Determine the (X, Y) coordinate at the center of the cell enclosing the given text.  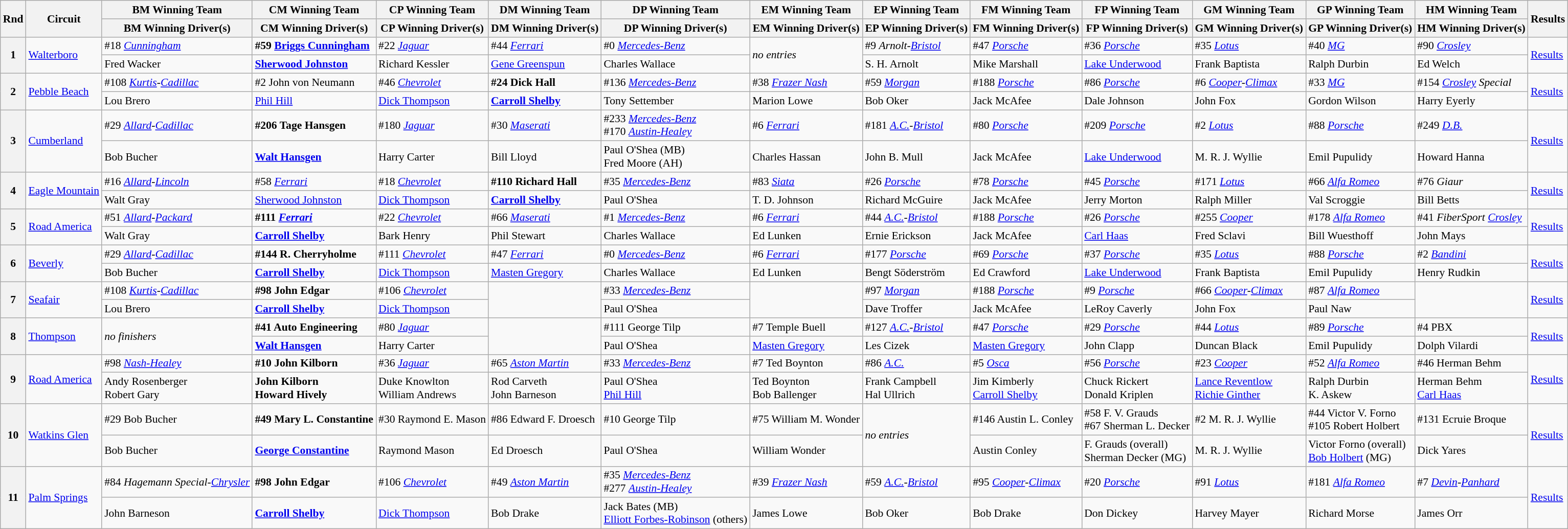
Dolph Vilardi (1471, 346)
#87 Alfa Romeo (1360, 291)
EM Winning Team (806, 10)
Les Cizek (916, 346)
GP Winning Driver(s) (1360, 28)
#89 Porsche (1360, 327)
EM Winning Driver(s) (806, 28)
Jerry Morton (1137, 200)
GP Winning Team (1360, 10)
HM Winning Driver(s) (1471, 28)
#2 John von Neumann (314, 83)
Charles Hassan (806, 156)
#41 FiberSport Crosley (1471, 218)
CM Winning Team (314, 10)
Howard Hanna (1471, 156)
#49 Aston Martin (545, 481)
9 (13, 379)
FP Winning Driver(s) (1137, 28)
#58 F. V. Grauds#67 Sherman L. Decker (1137, 419)
Marion Lowe (806, 101)
#38 Frazer Nash (806, 83)
#29 Bob Bucher (177, 419)
#44 Ferrari (545, 46)
Duncan Black (1249, 346)
T. D. Johnson (806, 200)
#7 Ted Boynton (806, 363)
#37 Porsche (1137, 255)
#6 Cooper-Climax (1249, 83)
Richard Kessler (432, 64)
GM Winning Team (1249, 10)
#30 Maserati (545, 126)
Paul O'Shea (MB) Fred Moore (AH) (675, 156)
#131 Ecruie Broque (1471, 419)
BM Winning Team (177, 10)
#97 Morgan (916, 291)
#180 Jaguar (432, 126)
S. H. Arnolt (916, 64)
#1 Mercedes-Benz (675, 218)
Ernie Erickson (916, 236)
Ralph Durbin K. Askew (1360, 388)
#35 Mercedes-Benz#277 Austin-Healey (675, 481)
#91 Lotus (1249, 481)
#136 Mercedes-Benz (675, 83)
#52 Alfa Romeo (1360, 363)
John Barneson (177, 513)
HM Winning Team (1471, 10)
Paul Naw (1360, 309)
Bill Betts (1471, 200)
#59 Briggs Cunningham (314, 46)
#58 Ferrari (314, 181)
#44 A.C.-Bristol (916, 218)
#249 D.B. (1471, 126)
#66 Alfa Romeo (1360, 181)
#86 Edward F. Droesch (545, 419)
EP Winning Team (916, 10)
#9 Porsche (1137, 291)
Dale Johnson (1137, 101)
Raymond Mason (432, 451)
#144 R. Cherryholme (314, 255)
#23 Cooper (1249, 363)
Harvey Mayer (1249, 513)
DM Winning Team (545, 10)
#255 Cooper (1249, 218)
James Lowe (806, 513)
Fred Wacker (177, 64)
#41 Auto Engineering (314, 327)
CM Winning Driver(s) (314, 28)
#36 Porsche (1137, 46)
Walterboro (63, 55)
#233 Mercedes-Benz#170 Austin-Healey (675, 126)
Bill Wuesthoff (1360, 236)
CP Winning Driver(s) (432, 28)
Cumberland (63, 141)
#111 Ferrari (314, 218)
Watkins Glen (63, 435)
George Constantine (314, 451)
#2 Bandini (1471, 255)
Thompson (63, 336)
5 (13, 227)
#181 A.C.-Bristol (916, 126)
Palm Springs (63, 497)
Val Scroggie (1360, 200)
Phil Hill (314, 101)
Carl Haas (1137, 236)
#2 Lotus (1249, 126)
#80 Jaguar (432, 327)
#20 Porsche (1137, 481)
Mike Marshall (1026, 64)
John Mays (1471, 236)
#83 Siata (806, 181)
#22 Jaguar (432, 46)
Circuit (63, 18)
#181 Alfa Romeo (1360, 481)
Pebble Beach (63, 92)
#7 Temple Buell (806, 327)
6 (13, 264)
Ralph Durbin (1360, 64)
#178 Alfa Romeo (1360, 218)
1 (13, 55)
#4 PBX (1471, 327)
CP Winning Team (432, 10)
#65 Aston Martin (545, 363)
Ted Boynton Bob Ballenger (806, 388)
no finishers (177, 336)
Jim Kimberly Carroll Shelby (1026, 388)
Rnd (13, 18)
FM Winning Driver(s) (1026, 28)
Bill Lloyd (545, 156)
#75 William M. Wonder (806, 419)
10 (13, 435)
BM Winning Driver(s) (177, 28)
Bengt Söderström (916, 272)
#10 George Tilp (675, 419)
Beverly (63, 264)
#146 Austin L. Conley (1026, 419)
John Clapp (1137, 346)
#44 Lotus (1249, 327)
#16 Allard-Lincoln (177, 181)
Jack Bates (MB) Elliott Forbes-Robinson (others) (675, 513)
John Kilborn Howard Hively (314, 388)
#209 Porsche (1137, 126)
#66 Maserati (545, 218)
#45 Porsche (1137, 181)
Ed Welch (1471, 64)
#46 Herman Behm (1471, 363)
#110 Richard Hall (545, 181)
3 (13, 141)
Fred Sclavi (1249, 236)
Victor Forno (overall) Bob Holbert (MG) (1360, 451)
Richard McGuire (916, 200)
Don Dickey (1137, 513)
Richard Morse (1360, 513)
#7 Devin-Panhard (1471, 481)
Harry Eyerly (1471, 101)
#51 Allard-Packard (177, 218)
#46 Chevrolet (432, 83)
FP Winning Team (1137, 10)
#5 Osca (1026, 363)
Gene Greenspun (545, 64)
8 (13, 336)
LeRoy Caverly (1137, 309)
#98 Nash-Healey (177, 363)
Frank Campbell Hal Ullrich (916, 388)
#18 Cunningham (177, 46)
7 (13, 300)
Dave Troffer (916, 309)
#40 MG (1360, 46)
#86 Porsche (1137, 83)
4 (13, 190)
#47 Ferrari (545, 255)
Dick Yares (1471, 451)
#22 Chevrolet (432, 218)
#18 Chevrolet (432, 181)
Lance Reventlow Richie Ginther (1249, 388)
#29 Porsche (1137, 327)
EP Winning Driver(s) (916, 28)
#111 Chevrolet (432, 255)
#95 Cooper-Climax (1026, 481)
Phil Stewart (545, 236)
William Wonder (806, 451)
Andy Rosenberger Robert Gary (177, 388)
#59 A.C.-Bristol (916, 481)
Chuck Rickert Donald Kriplen (1137, 388)
#33 MG (1360, 83)
DP Winning Driver(s) (675, 28)
Ralph Miller (1249, 200)
#49 Mary L. Constantine (314, 419)
#177 Porsche (916, 255)
#56 Porsche (1137, 363)
#2 M. R. J. Wyllie (1249, 419)
#127 A.C.-Bristol (916, 327)
2 (13, 92)
Seafair (63, 300)
#24 Dick Hall (545, 83)
GM Winning Driver(s) (1249, 28)
#84 Hagemann Special-Chrysler (177, 481)
#30 Raymond E. Mason (432, 419)
DM Winning Driver(s) (545, 28)
#76 Giaur (1471, 181)
#206 Tage Hansgen (314, 126)
James Orr (1471, 513)
John B. Mull (916, 156)
#69 Porsche (1026, 255)
Ed Droesch (545, 451)
#10 John Kilborn (314, 363)
#171 Lotus (1249, 181)
Henry Rudkin (1471, 272)
Duke Knowlton William Andrews (432, 388)
Rod Carveth John Barneson (545, 388)
#154 Crosley Special (1471, 83)
Ed Crawford (1026, 272)
F. Grauds (overall) Sherman Decker (MG) (1137, 451)
#35 Mercedes-Benz (675, 181)
#86 A.C. (916, 363)
DP Winning Team (675, 10)
#59 Morgan (916, 83)
#36 Jaguar (432, 363)
Paul O'Shea Phil Hill (675, 388)
Bark Henry (432, 236)
Eagle Mountain (63, 190)
#44 Victor V. Forno#105 Robert Holbert (1360, 419)
#90 Crosley (1471, 46)
#66 Cooper-Climax (1249, 291)
#39 Frazer Nash (806, 481)
#9 Arnolt-Bristol (916, 46)
#80 Porsche (1026, 126)
#78 Porsche (1026, 181)
Gordon Wilson (1360, 101)
Austin Conley (1026, 451)
Tony Settember (675, 101)
FM Winning Team (1026, 10)
#111 George Tilp (675, 327)
11 (13, 497)
Herman Behm Carl Haas (1471, 388)
